Return [X, Y] of the center of cell containing provided text 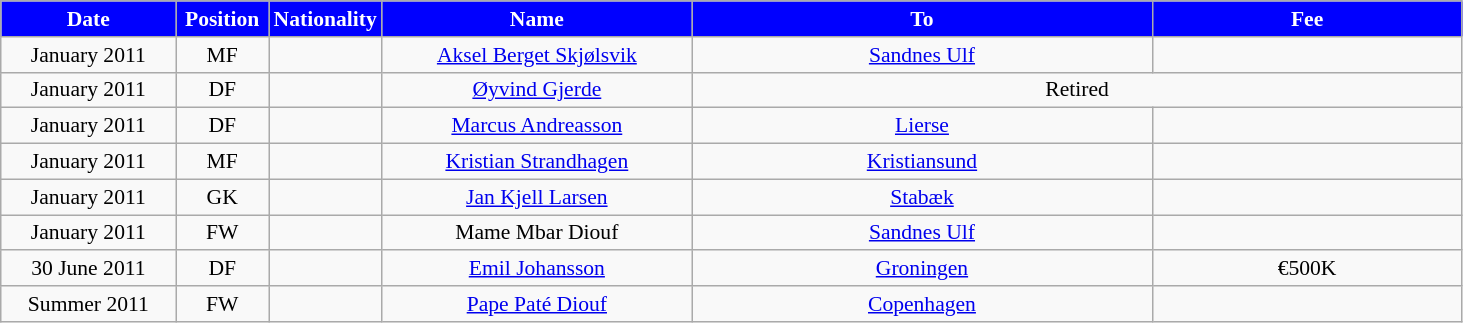
To [922, 19]
€500K [1307, 269]
Nationality [324, 19]
Copenhagen [922, 304]
Name [537, 19]
Lierse [922, 126]
Groningen [922, 269]
Mame Mbar Diouf [537, 233]
Kristiansund [922, 162]
Position [222, 19]
Summer 2011 [88, 304]
Kristian Strandhagen [537, 162]
GK [222, 197]
Jan Kjell Larsen [537, 197]
Date [88, 19]
Fee [1307, 19]
Aksel Berget Skjølsvik [537, 55]
Pape Paté Diouf [537, 304]
30 June 2011 [88, 269]
Retired [1077, 90]
Emil Johansson [537, 269]
Marcus Andreasson [537, 126]
Øyvind Gjerde [537, 90]
Stabæk [922, 197]
